Output the (x, y) coordinate of the center of the cell containing the given text.  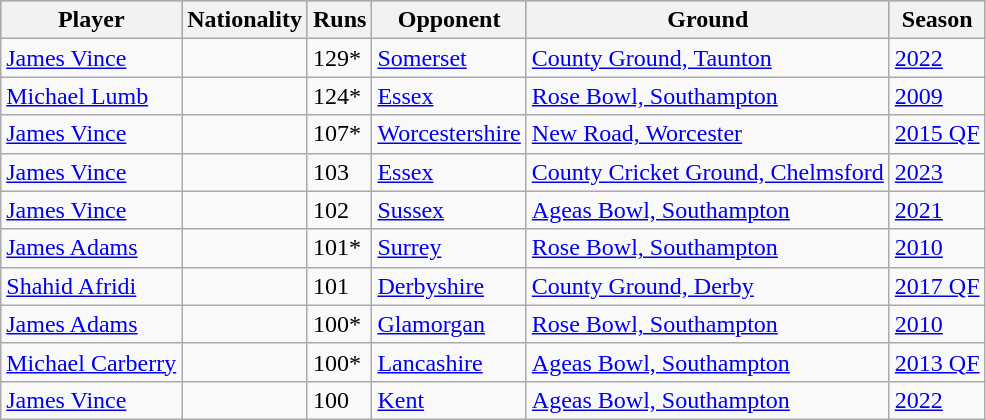
107* (339, 134)
Lancashire (449, 362)
Somerset (449, 58)
County Ground, Derby (708, 286)
2013 QF (937, 362)
Kent (449, 400)
County Ground, Taunton (708, 58)
101 (339, 286)
102 (339, 210)
Worcestershire (449, 134)
Runs (339, 20)
Glamorgan (449, 324)
100 (339, 400)
Sussex (449, 210)
Ground (708, 20)
2015 QF (937, 134)
2017 QF (937, 286)
Shahid Afridi (92, 286)
2021 (937, 210)
124* (339, 96)
103 (339, 172)
Opponent (449, 20)
County Cricket Ground, Chelmsford (708, 172)
Season (937, 20)
129* (339, 58)
101* (339, 248)
Michael Carberry (92, 362)
2023 (937, 172)
New Road, Worcester (708, 134)
2009 (937, 96)
Player (92, 20)
Michael Lumb (92, 96)
Surrey (449, 248)
Nationality (245, 20)
Derbyshire (449, 286)
